Output the (x, y) coordinate of the center of the cell containing the given text.  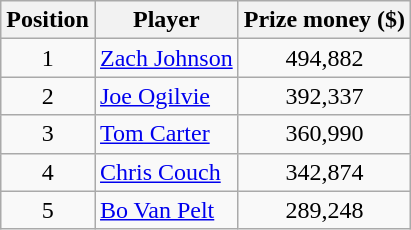
392,337 (324, 96)
Tom Carter (166, 134)
4 (48, 172)
Chris Couch (166, 172)
Position (48, 20)
Zach Johnson (166, 58)
342,874 (324, 172)
5 (48, 210)
Joe Ogilvie (166, 96)
Player (166, 20)
1 (48, 58)
Bo Van Pelt (166, 210)
2 (48, 96)
289,248 (324, 210)
494,882 (324, 58)
Prize money ($) (324, 20)
3 (48, 134)
360,990 (324, 134)
